Detect which cell encompasses the target text, then output its [X, Y] center coordinate. 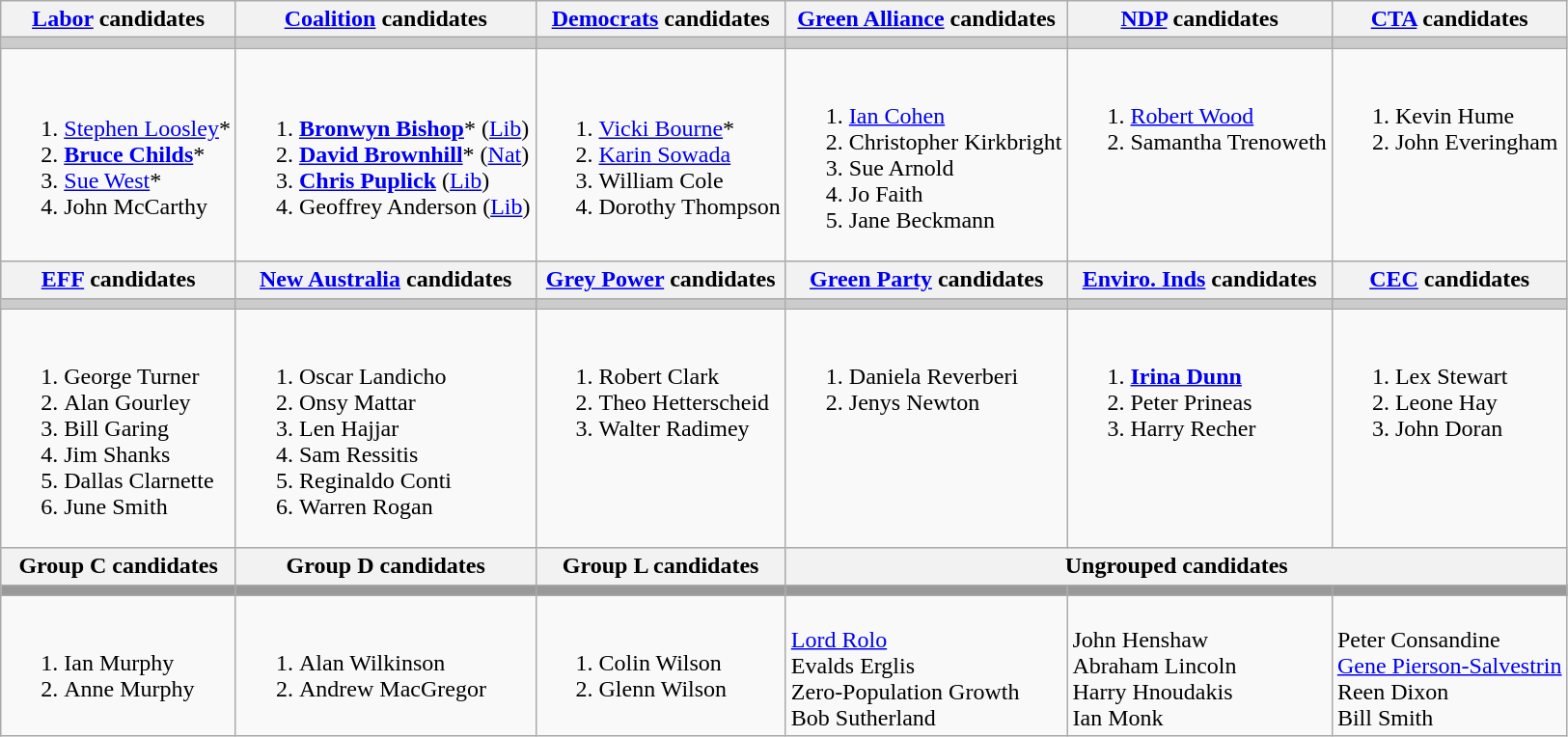
Group C candidates [119, 566]
CTA candidates [1449, 19]
Peter Consandine Gene Pierson-Salvestrin Reen Dixon Bill Smith [1449, 666]
Colin WilsonGlenn Wilson [660, 666]
Irina DunnPeter PrineasHarry Recher [1199, 428]
Lex StewartLeone HayJohn Doran [1449, 428]
Enviro. Inds candidates [1199, 280]
NDP candidates [1199, 19]
New Australia candidates [386, 280]
EFF candidates [119, 280]
Daniela ReverberiJenys Newton [926, 428]
Kevin HumeJohn Everingham [1449, 154]
Vicki Bourne*Karin SowadaWilliam ColeDorothy Thompson [660, 154]
Labor candidates [119, 19]
Robert ClarkTheo HetterscheidWalter Radimey [660, 428]
Alan WilkinsonAndrew MacGregor [386, 666]
Green Alliance candidates [926, 19]
George TurnerAlan GourleyBill GaringJim ShanksDallas ClarnetteJune Smith [119, 428]
Ian MurphyAnne Murphy [119, 666]
Oscar LandichoOnsy MattarLen HajjarSam RessitisReginaldo ContiWarren Rogan [386, 428]
Robert WoodSamantha Trenoweth [1199, 154]
Grey Power candidates [660, 280]
Democrats candidates [660, 19]
CEC candidates [1449, 280]
John Henshaw Abraham Lincoln Harry Hnoudakis Ian Monk [1199, 666]
Ungrouped candidates [1176, 566]
Green Party candidates [926, 280]
Lord Rolo Evalds Erglis Zero-Population Growth Bob Sutherland [926, 666]
Ian CohenChristopher KirkbrightSue ArnoldJo FaithJane Beckmann [926, 154]
Group L candidates [660, 566]
Stephen Loosley*Bruce Childs*Sue West*John McCarthy [119, 154]
Coalition candidates [386, 19]
Bronwyn Bishop* (Lib)David Brownhill* (Nat)Chris Puplick (Lib)Geoffrey Anderson (Lib) [386, 154]
Group D candidates [386, 566]
